Locate the cell with the specified text and output its (X, Y) center coordinate. 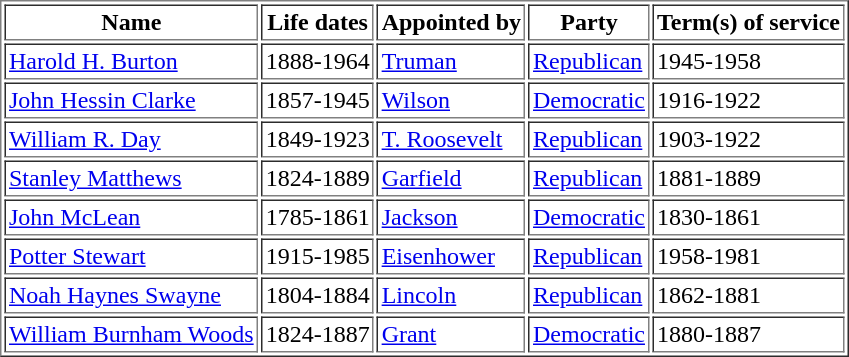
1857-1945 (318, 100)
Jackson (451, 218)
1903-1922 (748, 140)
Life dates (318, 22)
1916-1922 (748, 100)
Appointed by (451, 22)
1785-1861 (318, 218)
1849-1923 (318, 140)
1915-1985 (318, 256)
Stanley Matthews (131, 178)
1824-1887 (318, 334)
1958-1981 (748, 256)
1881-1889 (748, 178)
Grant (451, 334)
1830-1861 (748, 218)
T. Roosevelt (451, 140)
Potter Stewart (131, 256)
1945-1958 (748, 62)
Wilson (451, 100)
1880-1887 (748, 334)
1824-1889 (318, 178)
John McLean (131, 218)
Lincoln (451, 296)
Term(s) of service (748, 22)
1804-1884 (318, 296)
Noah Haynes Swayne (131, 296)
Party (590, 22)
Harold H. Burton (131, 62)
Eisenhower (451, 256)
Name (131, 22)
1862-1881 (748, 296)
William R. Day (131, 140)
John Hessin Clarke (131, 100)
William Burnham Woods (131, 334)
Garfield (451, 178)
1888-1964 (318, 62)
Truman (451, 62)
